Output the [X, Y] coordinate of the center of the cell containing the given text.  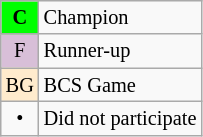
Champion [120, 17]
BCS Game [120, 85]
Runner-up [120, 51]
• [20, 118]
BG [20, 85]
Did not participate [120, 118]
F [20, 51]
C [20, 17]
